Return the [x, y] coordinate for the center point of the cell that contains the specified text.  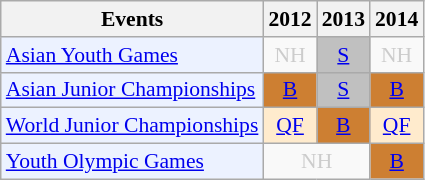
2012 [290, 19]
Youth Olympic Games [132, 162]
2014 [396, 19]
2013 [344, 19]
Asian Junior Championships [132, 90]
Asian Youth Games [132, 55]
Events [132, 19]
World Junior Championships [132, 126]
